Scan for the cell matching the given text and deliver its (X, Y) coordinate at center. 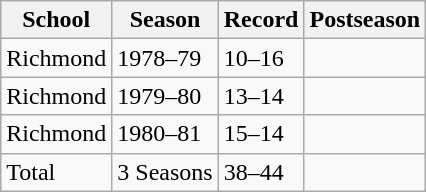
1978–79 (165, 58)
1979–80 (165, 96)
38–44 (261, 172)
Postseason (365, 20)
Record (261, 20)
15–14 (261, 134)
13–14 (261, 96)
10–16 (261, 58)
School (56, 20)
Total (56, 172)
Season (165, 20)
1980–81 (165, 134)
3 Seasons (165, 172)
